Search for the cell housing the specified text and yield its (X, Y) center coordinate. 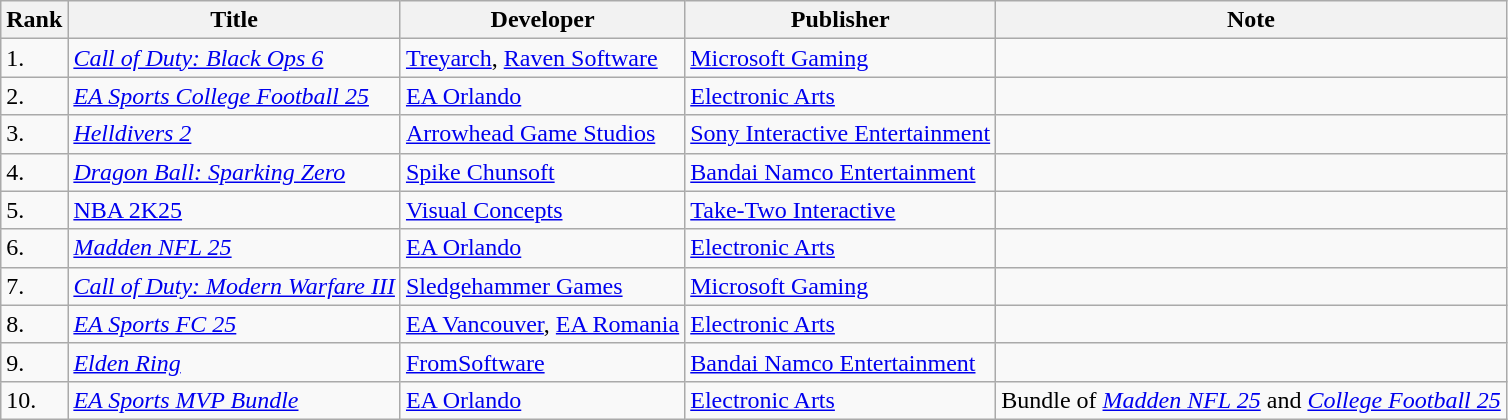
Call of Duty: Black Ops 6 (234, 58)
Title (234, 20)
Helldivers 2 (234, 134)
5. (34, 210)
Sony Interactive Entertainment (840, 134)
Sledgehammer Games (542, 286)
4. (34, 172)
Note (1252, 20)
Arrowhead Game Studios (542, 134)
Elden Ring (234, 362)
2. (34, 96)
Bundle of Madden NFL 25 and College Football 25 (1252, 400)
EA Sports FC 25 (234, 324)
NBA 2K25 (234, 210)
Dragon Ball: Sparking Zero (234, 172)
1. (34, 58)
Treyarch, Raven Software (542, 58)
Rank (34, 20)
EA Sports MVP Bundle (234, 400)
Take-Two Interactive (840, 210)
6. (34, 248)
EA Vancouver, EA Romania (542, 324)
EA Sports College Football 25 (234, 96)
FromSoftware (542, 362)
Spike Chunsoft (542, 172)
Madden NFL 25 (234, 248)
10. (34, 400)
Visual Concepts (542, 210)
Publisher (840, 20)
3. (34, 134)
Call of Duty: Modern Warfare III (234, 286)
8. (34, 324)
Developer (542, 20)
7. (34, 286)
9. (34, 362)
